For the text-containing cell, return its midpoint in (x, y) coordinate format. 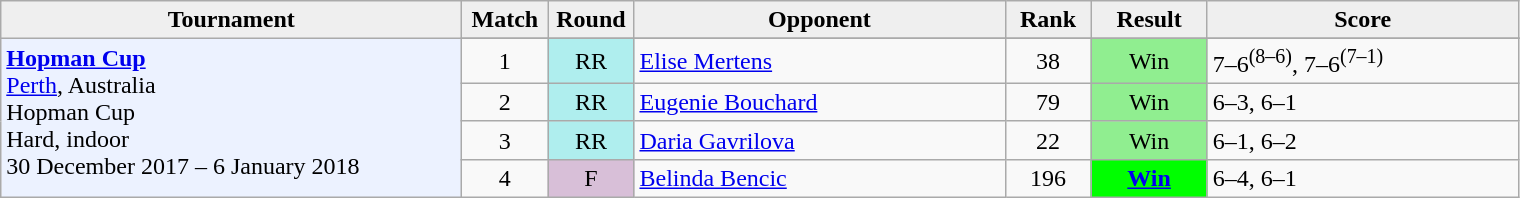
4 (505, 178)
3 (505, 140)
Result (1149, 20)
Score (1362, 20)
38 (1048, 62)
Belinda Bencic (820, 178)
Hopman CupPerth, AustraliaHopman CupHard, indoor30 December 2017 – 6 January 2018 (232, 118)
Eugenie Bouchard (820, 102)
22 (1048, 140)
F (591, 178)
196 (1048, 178)
7–6(8–6), 7–6(7–1) (1362, 62)
1 (505, 62)
Tournament (232, 20)
Rank (1048, 20)
Daria Gavrilova (820, 140)
Elise Mertens (820, 62)
Round (591, 20)
6–4, 6–1 (1362, 178)
6–1, 6–2 (1362, 140)
79 (1048, 102)
2 (505, 102)
Opponent (820, 20)
Match (505, 20)
6–3, 6–1 (1362, 102)
